Determine the (X, Y) coordinate at the center of the cell enclosing the given text.  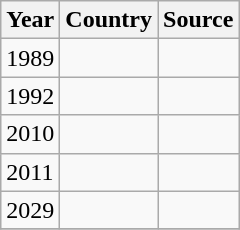
Year (30, 20)
1992 (30, 96)
Source (198, 20)
1989 (30, 58)
2029 (30, 210)
2011 (30, 172)
2010 (30, 134)
Country (109, 20)
